Identify which cell holds the provided text, then report its [x, y] central coordinate. 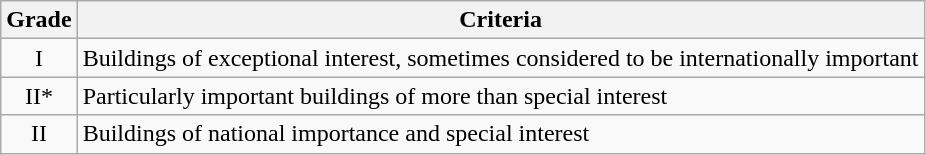
II [39, 134]
Grade [39, 20]
Particularly important buildings of more than special interest [500, 96]
Buildings of national importance and special interest [500, 134]
Criteria [500, 20]
Buildings of exceptional interest, sometimes considered to be internationally important [500, 58]
II* [39, 96]
I [39, 58]
